Pinpoint the cell where the given text exists, returning its [X, Y] midpoint coordinate. 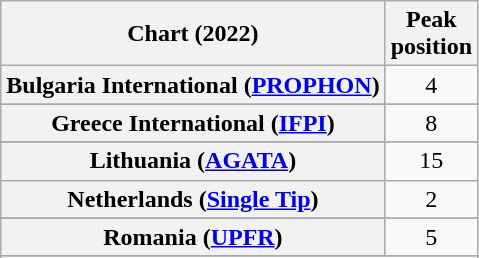
Romania (UPFR) [193, 237]
5 [431, 237]
Bulgaria International (PROPHON) [193, 85]
Peakposition [431, 34]
Chart (2022) [193, 34]
2 [431, 199]
Lithuania (AGATA) [193, 161]
4 [431, 85]
Greece International (IFPI) [193, 123]
8 [431, 123]
Netherlands (Single Tip) [193, 199]
15 [431, 161]
